Identify which cell holds the provided text, then report its (X, Y) central coordinate. 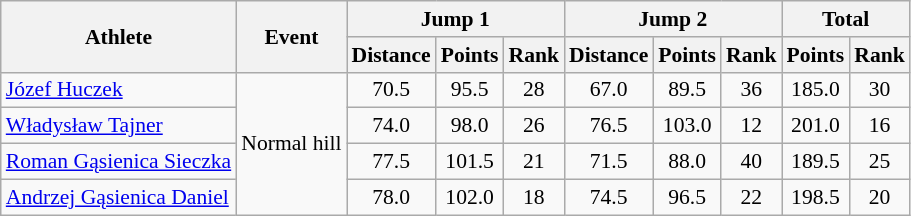
18 (534, 197)
88.0 (687, 162)
40 (752, 162)
20 (880, 197)
Athlete (119, 36)
Jump 2 (673, 19)
98.0 (470, 126)
Jump 1 (455, 19)
12 (752, 126)
30 (880, 90)
Normal hill (291, 143)
102.0 (470, 197)
16 (880, 126)
78.0 (390, 197)
201.0 (816, 126)
Władysław Tajner (119, 126)
Roman Gąsienica Sieczka (119, 162)
101.5 (470, 162)
Józef Huczek (119, 90)
Event (291, 36)
74.5 (608, 197)
185.0 (816, 90)
74.0 (390, 126)
96.5 (687, 197)
26 (534, 126)
70.5 (390, 90)
Total (846, 19)
77.5 (390, 162)
89.5 (687, 90)
189.5 (816, 162)
21 (534, 162)
28 (534, 90)
Andrzej Gąsienica Daniel (119, 197)
198.5 (816, 197)
95.5 (470, 90)
67.0 (608, 90)
36 (752, 90)
22 (752, 197)
71.5 (608, 162)
103.0 (687, 126)
76.5 (608, 126)
25 (880, 162)
